Return [x, y] of the center of cell containing provided text 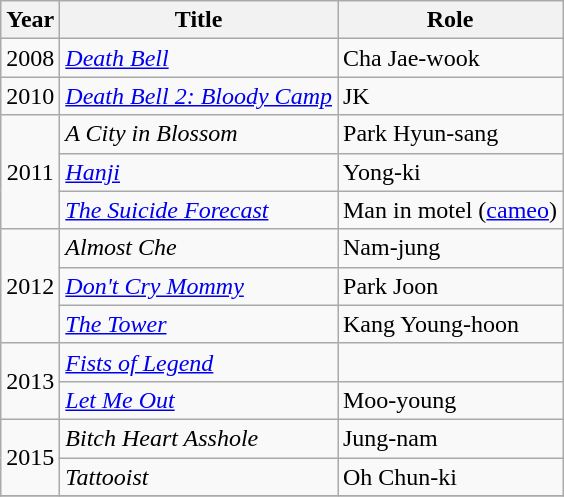
Almost Che [199, 248]
Hanji [199, 172]
Jung-nam [450, 438]
Park Joon [450, 286]
JK [450, 96]
Moo-young [450, 400]
Title [199, 20]
Year [30, 20]
2012 [30, 286]
Role [450, 20]
Bitch Heart Asshole [199, 438]
2008 [30, 58]
2013 [30, 381]
Park Hyun-sang [450, 134]
A City in Blossom [199, 134]
Man in motel (cameo) [450, 210]
2015 [30, 457]
2011 [30, 172]
Nam-jung [450, 248]
Let Me Out [199, 400]
Cha Jae-wook [450, 58]
Yong-ki [450, 172]
Don't Cry Mommy [199, 286]
Oh Chun-ki [450, 477]
Tattooist [199, 477]
The Tower [199, 324]
Death Bell 2: Bloody Camp [199, 96]
Kang Young-hoon [450, 324]
The Suicide Forecast [199, 210]
Death Bell [199, 58]
2010 [30, 96]
Fists of Legend [199, 362]
